Return [X, Y] of the center of cell containing provided text 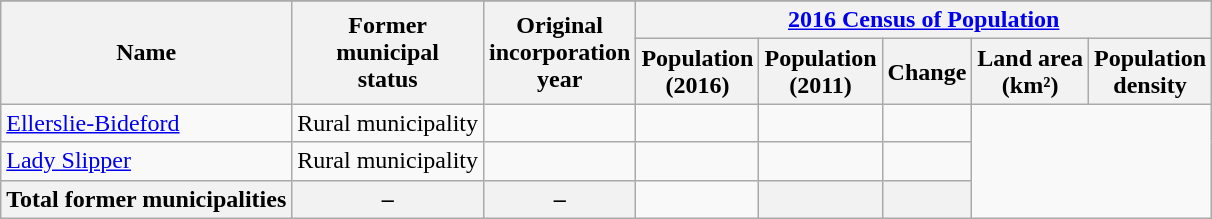
Lady Slipper [146, 161]
Land area(km²) [1030, 72]
Ellerslie-Bideford [146, 123]
Change [927, 72]
Populationdensity [1150, 72]
2016 Census of Population [924, 20]
Population(2016) [698, 72]
Name [146, 52]
Originalincorporationyear [559, 52]
Population(2011) [820, 72]
Total former municipalities [146, 199]
Formermunicipalstatus [388, 52]
